Determine the (X, Y) coordinate at the center of the cell enclosing the given text.  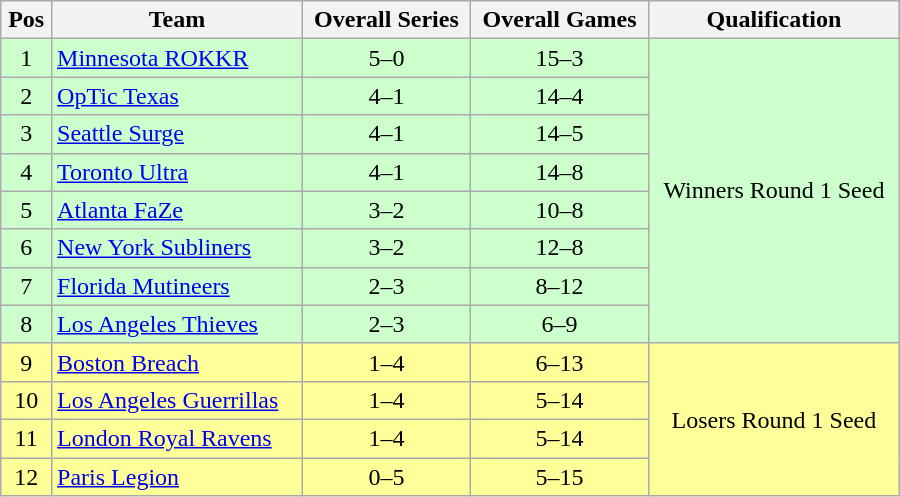
3 (26, 134)
Qualification (774, 20)
0–5 (386, 477)
14–5 (559, 134)
Boston Breach (178, 362)
6–13 (559, 362)
Los Angeles Guerrillas (178, 400)
Overall Games (559, 20)
1 (26, 58)
12 (26, 477)
Minnesota ROKKR (178, 58)
Paris Legion (178, 477)
5–0 (386, 58)
6 (26, 248)
7 (26, 286)
2 (26, 96)
New York Subliners (178, 248)
5 (26, 210)
Atlanta FaZe (178, 210)
Toronto Ultra (178, 172)
London Royal Ravens (178, 438)
6–9 (559, 324)
Team (178, 20)
Overall Series (386, 20)
Pos (26, 20)
5–15 (559, 477)
10–8 (559, 210)
Los Angeles Thieves (178, 324)
14–8 (559, 172)
Seattle Surge (178, 134)
Florida Mutineers (178, 286)
15–3 (559, 58)
Losers Round 1 Seed (774, 419)
8–12 (559, 286)
11 (26, 438)
8 (26, 324)
12–8 (559, 248)
10 (26, 400)
4 (26, 172)
Winners Round 1 Seed (774, 191)
14–4 (559, 96)
9 (26, 362)
OpTic Texas (178, 96)
